Determine the (X, Y) coordinate at the center of the cell enclosing the given text.  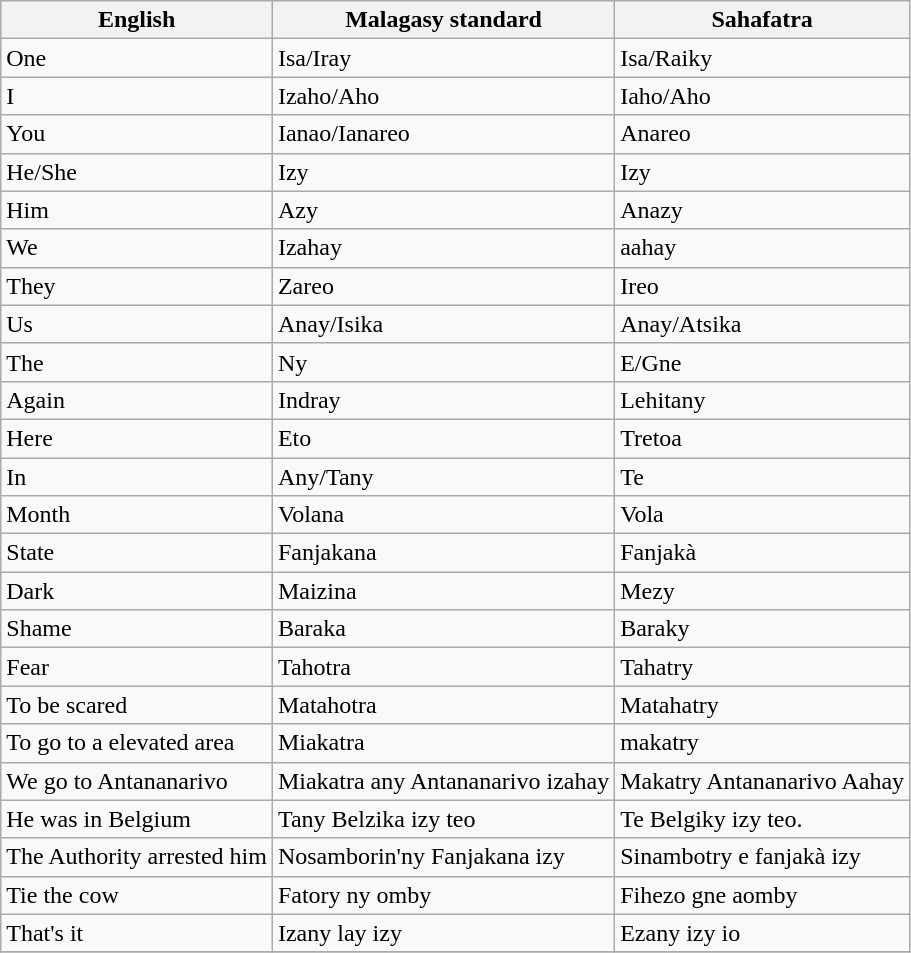
Ny (443, 362)
Baraky (762, 629)
Tahotra (443, 667)
Isa/Raiky (762, 58)
The Authority arrested him (137, 857)
You (137, 134)
Matahatry (762, 705)
Malagasy standard (443, 20)
English (137, 20)
He was in Belgium (137, 819)
Izahay (443, 248)
Vola (762, 515)
Sinambotry e fanjakà izy (762, 857)
Him (137, 210)
Izany lay izy (443, 933)
Nosamborin'ny Fanjakana izy (443, 857)
Te Belgiky izy teo. (762, 819)
They (137, 286)
Anay/Isika (443, 324)
Fanjakà (762, 553)
Fihezo gne aomby (762, 895)
Anareo (762, 134)
Baraka (443, 629)
Makatry Antananarivo Aahay (762, 781)
Ianao/Ianareo (443, 134)
Azy (443, 210)
Tie the cow (137, 895)
Dark (137, 591)
Month (137, 515)
aahay (762, 248)
Ezany izy io (762, 933)
Matahotra (443, 705)
Here (137, 438)
Anay/Atsika (762, 324)
Iaho/Aho (762, 96)
Izaho/Aho (443, 96)
Miakatra any Antananarivo izahay (443, 781)
To be scared (137, 705)
Lehitany (762, 400)
Volana (443, 515)
Shame (137, 629)
Zareo (443, 286)
makatry (762, 743)
Fear (137, 667)
E/Gne (762, 362)
Maizina (443, 591)
Eto (443, 438)
Sahafatra (762, 20)
Te (762, 477)
To go to a elevated area (137, 743)
Tahatry (762, 667)
In (137, 477)
We (137, 248)
Mezy (762, 591)
Miakatra (443, 743)
One (137, 58)
The (137, 362)
Tany Belzika izy teo (443, 819)
Ireo (762, 286)
Us (137, 324)
Indray (443, 400)
Isa/Iray (443, 58)
Fatory ny omby (443, 895)
We go to Antananarivo (137, 781)
Fanjakana (443, 553)
Again (137, 400)
Any/Tany (443, 477)
State (137, 553)
That's it (137, 933)
He/She (137, 172)
Tretoa (762, 438)
I (137, 96)
Anazy (762, 210)
